Extract the (X, Y) coordinate from the center of the cell holding the provided text.  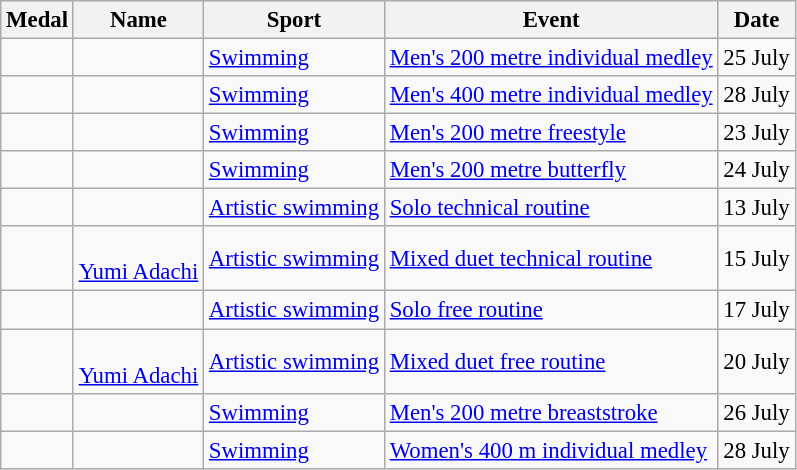
25 July (756, 58)
Mixed duet free routine (551, 362)
23 July (756, 133)
Solo free routine (551, 310)
Men's 200 metre freestyle (551, 133)
13 July (756, 208)
15 July (756, 258)
Men's 400 metre individual medley (551, 95)
Solo technical routine (551, 208)
Women's 400 m individual medley (551, 450)
Men's 200 metre butterfly (551, 170)
Men's 200 metre individual medley (551, 58)
Date (756, 20)
Event (551, 20)
17 July (756, 310)
Mixed duet technical routine (551, 258)
Medal (38, 20)
Sport (294, 20)
20 July (756, 362)
24 July (756, 170)
Name (138, 20)
26 July (756, 412)
Men's 200 metre breaststroke (551, 412)
